From the cell containing the given text, extract its center point as (X, Y) coordinate. 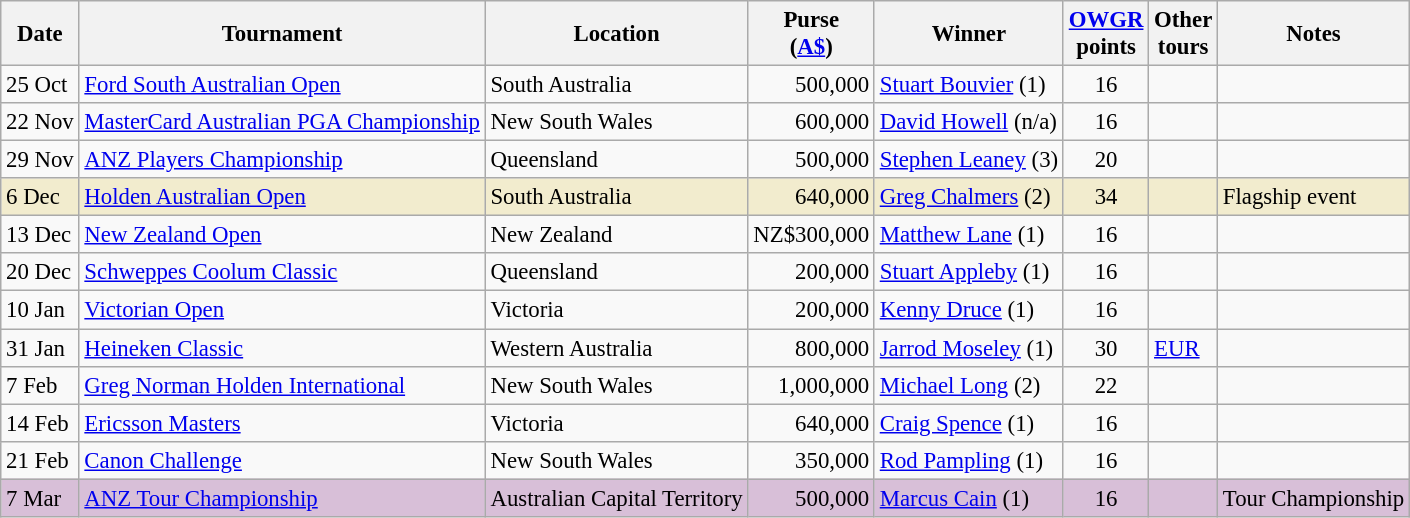
Marcus Cain (1) (968, 498)
10 Jan (40, 310)
Stuart Bouvier (1) (968, 85)
Jarrod Moseley (1) (968, 348)
Flagship event (1314, 197)
Stuart Appleby (1) (968, 273)
Kenny Druce (1) (968, 310)
David Howell (n/a) (968, 122)
Heineken Classic (282, 348)
34 (1106, 197)
ANZ Players Championship (282, 160)
31 Jan (40, 348)
7 Mar (40, 498)
Notes (1314, 34)
800,000 (811, 348)
Stephen Leaney (3) (968, 160)
25 Oct (40, 85)
ANZ Tour Championship (282, 498)
7 Feb (40, 385)
1,000,000 (811, 385)
20 (1106, 160)
Western Australia (616, 348)
Canon Challenge (282, 460)
New Zealand Open (282, 235)
Winner (968, 34)
Date (40, 34)
Victorian Open (282, 310)
14 Feb (40, 423)
Tournament (282, 34)
Australian Capital Territory (616, 498)
Othertours (1184, 34)
Location (616, 34)
Holden Australian Open (282, 197)
Greg Chalmers (2) (968, 197)
New Zealand (616, 235)
Tour Championship (1314, 498)
22 (1106, 385)
Ford South Australian Open (282, 85)
Michael Long (2) (968, 385)
22 Nov (40, 122)
Craig Spence (1) (968, 423)
Rod Pampling (1) (968, 460)
6 Dec (40, 197)
600,000 (811, 122)
Schweppes Coolum Classic (282, 273)
EUR (1184, 348)
30 (1106, 348)
Matthew Lane (1) (968, 235)
Greg Norman Holden International (282, 385)
21 Feb (40, 460)
MasterCard Australian PGA Championship (282, 122)
Ericsson Masters (282, 423)
OWGRpoints (1106, 34)
350,000 (811, 460)
13 Dec (40, 235)
20 Dec (40, 273)
NZ$300,000 (811, 235)
29 Nov (40, 160)
Purse(A$) (811, 34)
